Provide the [x, y] coordinate of the cell's center where the given text is located.  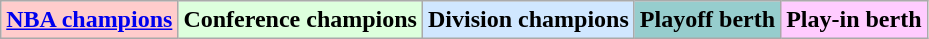
Conference champions [300, 20]
Division champions [528, 20]
Playoff berth [707, 20]
Play-in berth [854, 20]
NBA champions [90, 20]
